Scan for the cell matching the given text and deliver its (X, Y) coordinate at center. 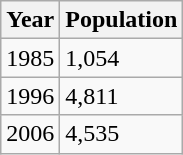
1996 (30, 96)
2006 (30, 134)
1,054 (122, 58)
4,535 (122, 134)
Population (122, 20)
4,811 (122, 96)
Year (30, 20)
1985 (30, 58)
